Scan for the cell matching the given text and deliver its (x, y) coordinate at center. 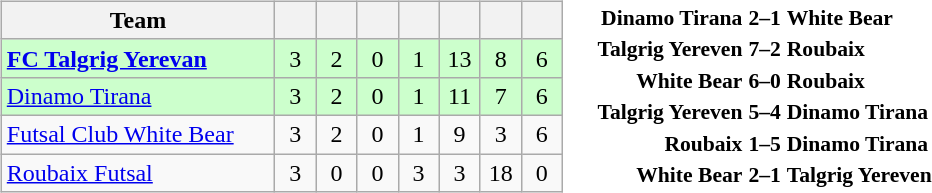
11 (460, 96)
Roubaix Futsal (138, 173)
13 (460, 58)
18 (500, 173)
Futsal Club White Bear (138, 134)
9 (460, 134)
7–2 (764, 49)
5–4 (764, 112)
1–5 (764, 143)
FC Talgrig Yerevan (138, 58)
7 (500, 96)
Roubaix (670, 143)
6–0 (764, 80)
Team (138, 20)
8 (500, 58)
